Provide the (X, Y) coordinate of the cell's center where the given text is located.  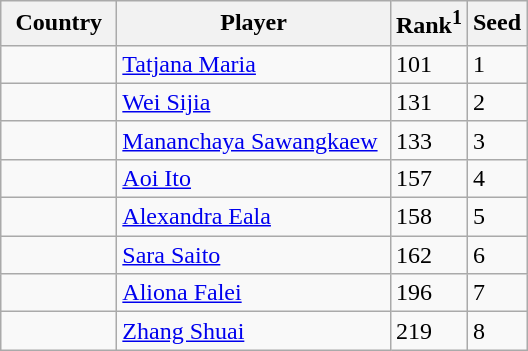
Sara Saito (254, 255)
8 (496, 331)
196 (428, 293)
133 (428, 140)
157 (428, 178)
Seed (496, 24)
131 (428, 102)
Aliona Falei (254, 293)
7 (496, 293)
162 (428, 255)
101 (428, 64)
5 (496, 217)
4 (496, 178)
Alexandra Eala (254, 217)
219 (428, 331)
158 (428, 217)
1 (496, 64)
Mananchaya Sawangkaew (254, 140)
6 (496, 255)
Rank1 (428, 24)
Country (59, 24)
3 (496, 140)
Zhang Shuai (254, 331)
2 (496, 102)
Aoi Ito (254, 178)
Wei Sijia (254, 102)
Tatjana Maria (254, 64)
Player (254, 24)
